Scan for the cell matching the given text and deliver its [x, y] coordinate at center. 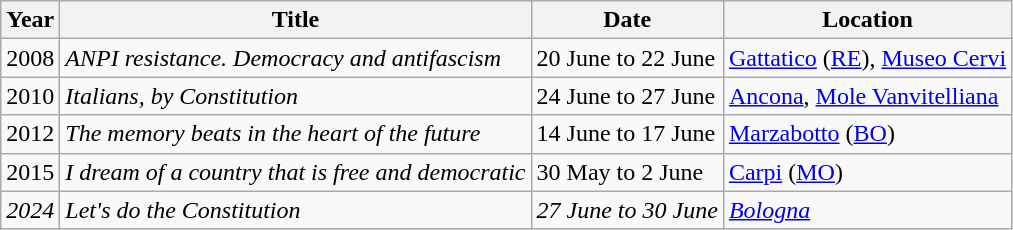
2008 [30, 58]
Ancona, Mole Vanvitelliana [867, 96]
30 May to 2 June [627, 172]
27 June to 30 June [627, 210]
Year [30, 20]
Marzabotto (BO) [867, 134]
Italians, by Constitution [296, 96]
14 June to 17 June [627, 134]
2012 [30, 134]
2010 [30, 96]
I dream of a country that is free and democratic [296, 172]
The memory beats in the heart of the future [296, 134]
20 June to 22 June [627, 58]
Gattatico (RE), Museo Cervi [867, 58]
2024 [30, 210]
Date [627, 20]
Bologna [867, 210]
Carpi (MO) [867, 172]
2015 [30, 172]
24 June to 27 June [627, 96]
Let's do the Constitution [296, 210]
ANPI resistance. Democracy and antifascism [296, 58]
Location [867, 20]
Title [296, 20]
